Scan for the cell matching the given text and deliver its [x, y] coordinate at center. 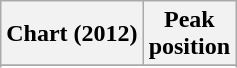
Chart (2012) [72, 34]
Peakposition [189, 34]
